Provide the [x, y] coordinate of the cell's center where the given text is located.  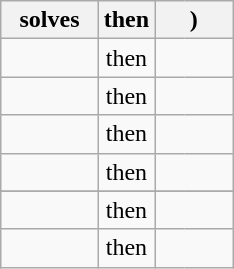
) [194, 20]
solves [50, 20]
